Detect which cell encompasses the target text, then output its [x, y] center coordinate. 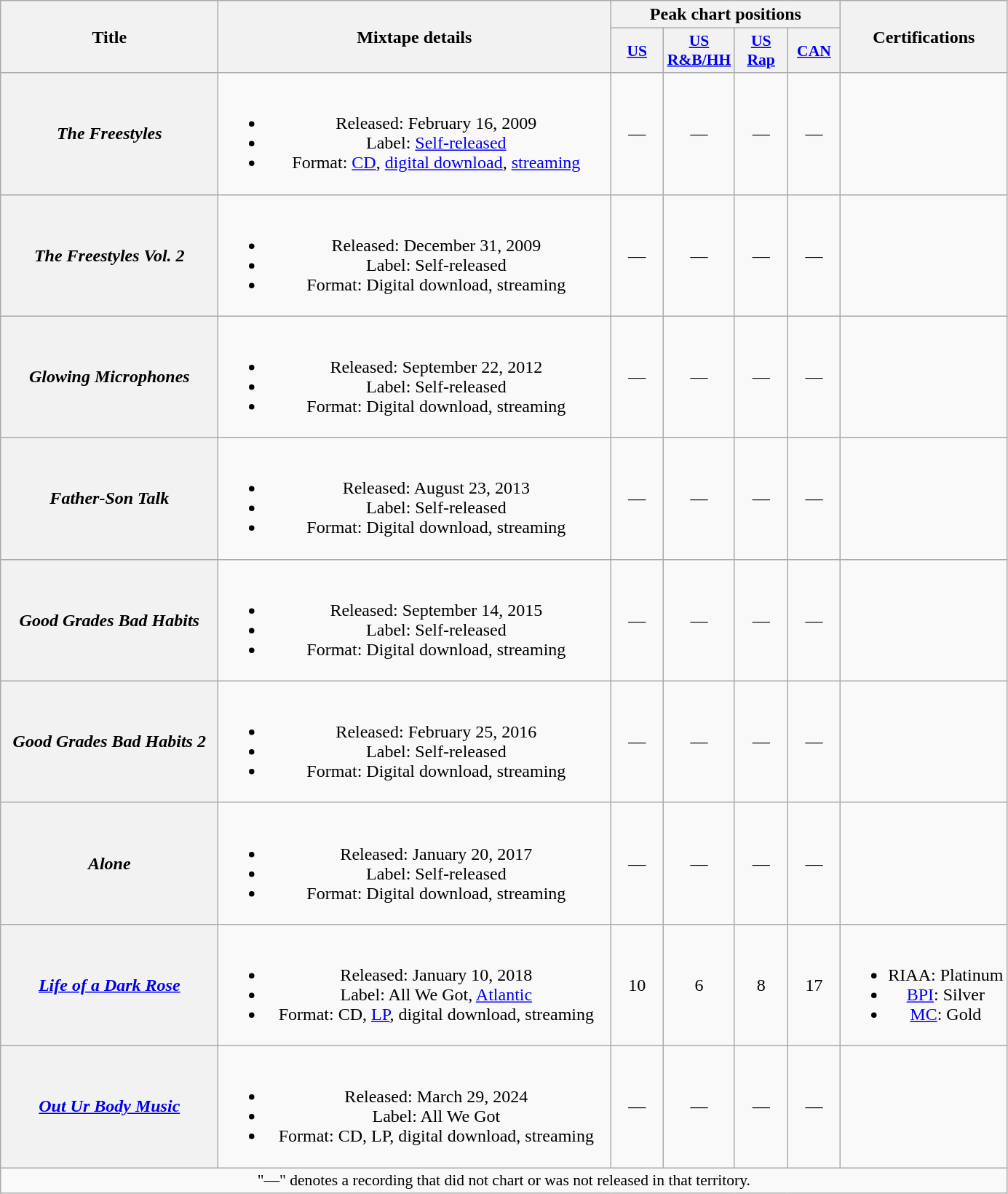
8 [761, 984]
The Freestyles Vol. 2 [109, 255]
Released: February 16, 2009Label: Self-releasedFormat: CD, digital download, streaming [415, 134]
Alone [109, 863]
17 [814, 984]
Father-Son Talk [109, 498]
Life of a Dark Rose [109, 984]
"—" denotes a recording that did not chart or was not released in that territory. [504, 1181]
Good Grades Bad Habits 2 [109, 741]
Released: August 23, 2013Label: Self-releasedFormat: Digital download, streaming [415, 498]
Glowing Microphones [109, 377]
10 [638, 984]
Released: September 22, 2012Label: Self-releasedFormat: Digital download, streaming [415, 377]
RIAA: PlatinumBPI: SilverMC: Gold [924, 984]
Good Grades Bad Habits [109, 620]
USR&B/HH [699, 51]
Released: March 29, 2024 Label: All We GotFormat: CD, LP, digital download, streaming [415, 1107]
6 [699, 984]
Released: September 14, 2015Label: Self-releasedFormat: Digital download, streaming [415, 620]
Released: December 31, 2009Label: Self-releasedFormat: Digital download, streaming [415, 255]
Released: February 25, 2016Label: Self-releasedFormat: Digital download, streaming [415, 741]
USRap [761, 51]
The Freestyles [109, 134]
Out Ur Body Music [109, 1107]
Title [109, 36]
Mixtape details [415, 36]
Certifications [924, 36]
Released: January 10, 2018Label: All We Got, AtlanticFormat: CD, LP, digital download, streaming [415, 984]
CAN [814, 51]
US [638, 51]
Peak chart positions [726, 15]
Released: January 20, 2017Label: Self-releasedFormat: Digital download, streaming [415, 863]
